Determine the (X, Y) coordinate at the center of the cell enclosing the given text.  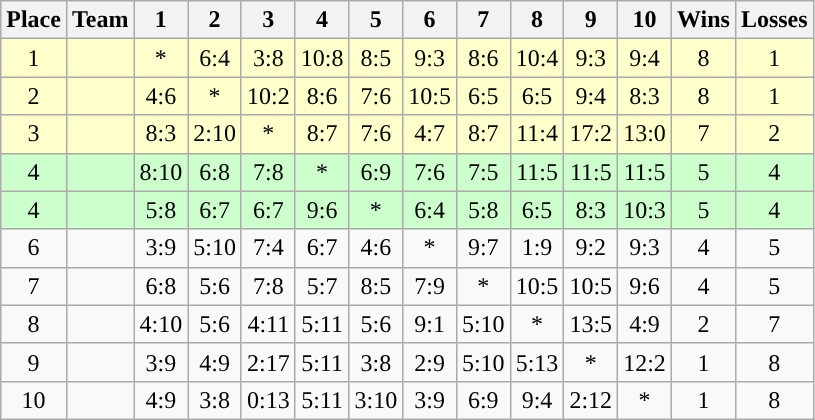
3:10 (376, 400)
4:11 (268, 324)
10:2 (268, 96)
17:2 (591, 134)
7:9 (430, 286)
10:4 (537, 58)
4:7 (430, 134)
2:10 (215, 134)
5:7 (322, 286)
4:10 (161, 324)
8:10 (161, 172)
2:12 (591, 400)
9:2 (591, 248)
5:13 (537, 362)
0:13 (268, 400)
2:17 (268, 362)
10:8 (322, 58)
9:7 (483, 248)
7:5 (483, 172)
1:9 (537, 248)
9:1 (430, 324)
13:0 (645, 134)
11:4 (537, 134)
13:5 (591, 324)
12:2 (645, 362)
Place (34, 20)
Losses (774, 20)
10:3 (645, 210)
7:4 (268, 248)
Wins (703, 20)
2:9 (430, 362)
Team (100, 20)
